Scan for the cell matching the given text and deliver its (x, y) coordinate at center. 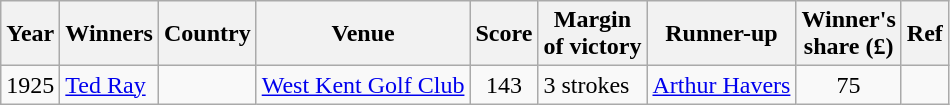
Score (504, 34)
Marginof victory (592, 34)
1925 (30, 85)
Arthur Havers (722, 85)
Year (30, 34)
143 (504, 85)
3 strokes (592, 85)
Winner'sshare (£) (848, 34)
West Kent Golf Club (363, 85)
Ted Ray (110, 85)
Runner-up (722, 34)
Ref (924, 34)
Country (207, 34)
Winners (110, 34)
75 (848, 85)
Venue (363, 34)
